Determine the [x, y] coordinate at the center of the cell enclosing the given text.  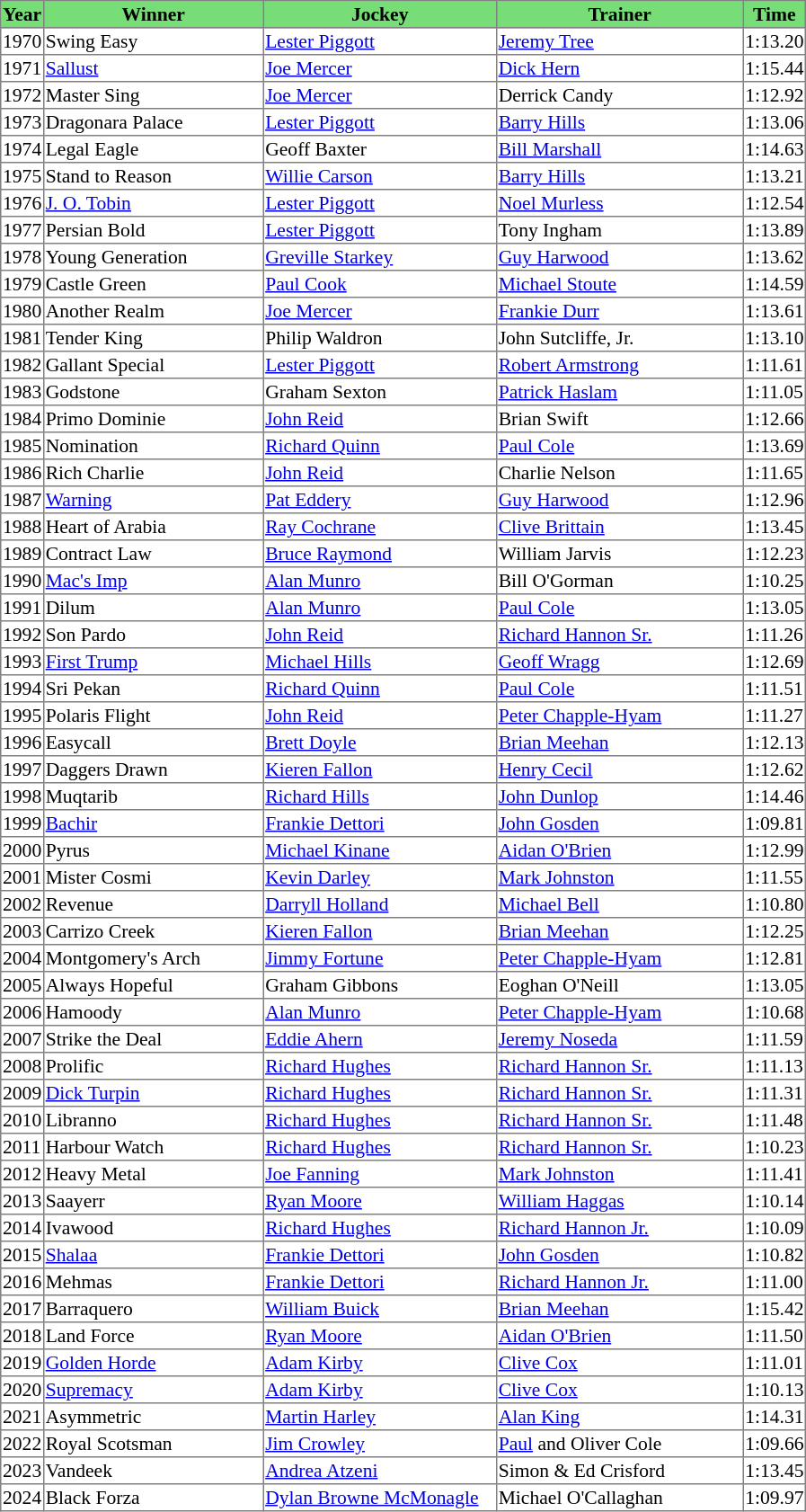
Charlie Nelson [619, 473]
Harbour Watch [153, 1147]
Dick Turpin [153, 1093]
1:11.26 [775, 635]
Sri Pekan [153, 689]
Darryll Holland [380, 904]
Supremacy [153, 1390]
1:15.44 [775, 68]
1:13.61 [775, 311]
1:10.14 [775, 1201]
1986 [22, 473]
1990 [22, 581]
Brett Doyle [380, 743]
Mac's Imp [153, 581]
Another Realm [153, 311]
1996 [22, 743]
Heart of Arabia [153, 527]
Jeremy Tree [619, 41]
Mister Cosmi [153, 877]
1:10.80 [775, 904]
1982 [22, 365]
Jeremy Noseda [619, 1039]
1:11.27 [775, 716]
1:12.99 [775, 850]
Bill O'Gorman [619, 581]
1:12.13 [775, 743]
1:13.62 [775, 257]
2012 [22, 1174]
Black Forza [153, 1498]
2013 [22, 1201]
Heavy Metal [153, 1174]
Time [775, 14]
1:11.55 [775, 877]
1991 [22, 608]
1:11.65 [775, 473]
Michael O'Callaghan [619, 1498]
1972 [22, 95]
1997 [22, 769]
Derrick Candy [619, 95]
William Haggas [619, 1201]
1:15.42 [775, 1309]
Geoff Wragg [619, 662]
1:11.59 [775, 1039]
2015 [22, 1255]
Dylan Browne McMonagle [380, 1498]
2001 [22, 877]
1:11.13 [775, 1066]
1994 [22, 689]
Primo Dominie [153, 419]
2002 [22, 904]
Martin Harley [380, 1417]
1978 [22, 257]
Pat Eddery [380, 500]
Godstone [153, 392]
Strike the Deal [153, 1039]
J. O. Tobin [153, 203]
1971 [22, 68]
Sallust [153, 68]
1:14.31 [775, 1417]
John Sutcliffe, Jr. [619, 338]
Jim Crowley [380, 1444]
1:12.23 [775, 554]
Dragonara Palace [153, 122]
2004 [22, 958]
Noel Murless [619, 203]
Graham Gibbons [380, 985]
1988 [22, 527]
1:14.59 [775, 284]
Contract Law [153, 554]
2019 [22, 1363]
2010 [22, 1120]
1979 [22, 284]
Geoff Baxter [380, 149]
2009 [22, 1093]
Trainer [619, 14]
1970 [22, 41]
Polaris Flight [153, 716]
2014 [22, 1228]
Alan King [619, 1417]
2018 [22, 1336]
1:13.20 [775, 41]
2003 [22, 931]
1987 [22, 500]
1:13.69 [775, 446]
Asymmetric [153, 1417]
Mehmas [153, 1282]
Swing Easy [153, 41]
Prolific [153, 1066]
Brian Swift [619, 419]
Kevin Darley [380, 877]
Michael Kinane [380, 850]
1:13.06 [775, 122]
Gallant Special [153, 365]
Libranno [153, 1120]
Year [22, 14]
Joe Fanning [380, 1174]
Montgomery's Arch [153, 958]
1:14.63 [775, 149]
1:13.21 [775, 176]
2007 [22, 1039]
Shalaa [153, 1255]
1:10.23 [775, 1147]
1:12.66 [775, 419]
1975 [22, 176]
2016 [22, 1282]
Willie Carson [380, 176]
1:10.13 [775, 1390]
1:12.96 [775, 500]
Paul Cook [380, 284]
1989 [22, 554]
1:10.09 [775, 1228]
Master Sing [153, 95]
1:09.66 [775, 1444]
Jockey [380, 14]
1999 [22, 823]
2005 [22, 985]
Ray Cochrane [380, 527]
1:12.54 [775, 203]
1976 [22, 203]
Dilum [153, 608]
Warning [153, 500]
1985 [22, 446]
Greville Starkey [380, 257]
Persian Bold [153, 230]
Barraquero [153, 1309]
Always Hopeful [153, 985]
Philip Waldron [380, 338]
Jimmy Fortune [380, 958]
2023 [22, 1471]
Muqtarib [153, 796]
1:10.68 [775, 1012]
1973 [22, 122]
Michael Hills [380, 662]
1:11.05 [775, 392]
2000 [22, 850]
1981 [22, 338]
1:11.50 [775, 1336]
Tony Ingham [619, 230]
Stand to Reason [153, 176]
Tender King [153, 338]
Saayerr [153, 1201]
Hamoody [153, 1012]
1:12.92 [775, 95]
Vandeek [153, 1471]
2008 [22, 1066]
1:10.25 [775, 581]
1993 [22, 662]
Graham Sexton [380, 392]
1977 [22, 230]
Daggers Drawn [153, 769]
1974 [22, 149]
Carrizo Creek [153, 931]
Eddie Ahern [380, 1039]
2017 [22, 1309]
Revenue [153, 904]
Henry Cecil [619, 769]
1:11.01 [775, 1363]
1992 [22, 635]
Land Force [153, 1336]
Robert Armstrong [619, 365]
Michael Bell [619, 904]
1:10.82 [775, 1255]
1:09.97 [775, 1498]
2024 [22, 1498]
1995 [22, 716]
Castle Green [153, 284]
William Buick [380, 1309]
Michael Stoute [619, 284]
1983 [22, 392]
1:11.41 [775, 1174]
1:11.48 [775, 1120]
1984 [22, 419]
2011 [22, 1147]
Richard Hills [380, 796]
Legal Eagle [153, 149]
1:11.00 [775, 1282]
Patrick Haslam [619, 392]
Pyrus [153, 850]
Young Generation [153, 257]
Dick Hern [619, 68]
1:13.10 [775, 338]
John Dunlop [619, 796]
1:09.81 [775, 823]
Bruce Raymond [380, 554]
1998 [22, 796]
Simon & Ed Crisford [619, 1471]
Ivawood [153, 1228]
2020 [22, 1390]
1:13.89 [775, 230]
First Trump [153, 662]
Royal Scotsman [153, 1444]
Frankie Durr [619, 311]
1:12.25 [775, 931]
Andrea Atzeni [380, 1471]
1980 [22, 311]
1:12.81 [775, 958]
Easycall [153, 743]
Nomination [153, 446]
1:12.62 [775, 769]
Bill Marshall [619, 149]
Rich Charlie [153, 473]
Son Pardo [153, 635]
Bachir [153, 823]
Eoghan O'Neill [619, 985]
William Jarvis [619, 554]
Winner [153, 14]
1:11.31 [775, 1093]
Paul and Oliver Cole [619, 1444]
1:12.69 [775, 662]
Clive Brittain [619, 527]
Golden Horde [153, 1363]
2021 [22, 1417]
1:11.61 [775, 365]
1:11.51 [775, 689]
1:14.46 [775, 796]
2006 [22, 1012]
2022 [22, 1444]
